Determine the (X, Y) coordinate at the center of the cell enclosing the given text.  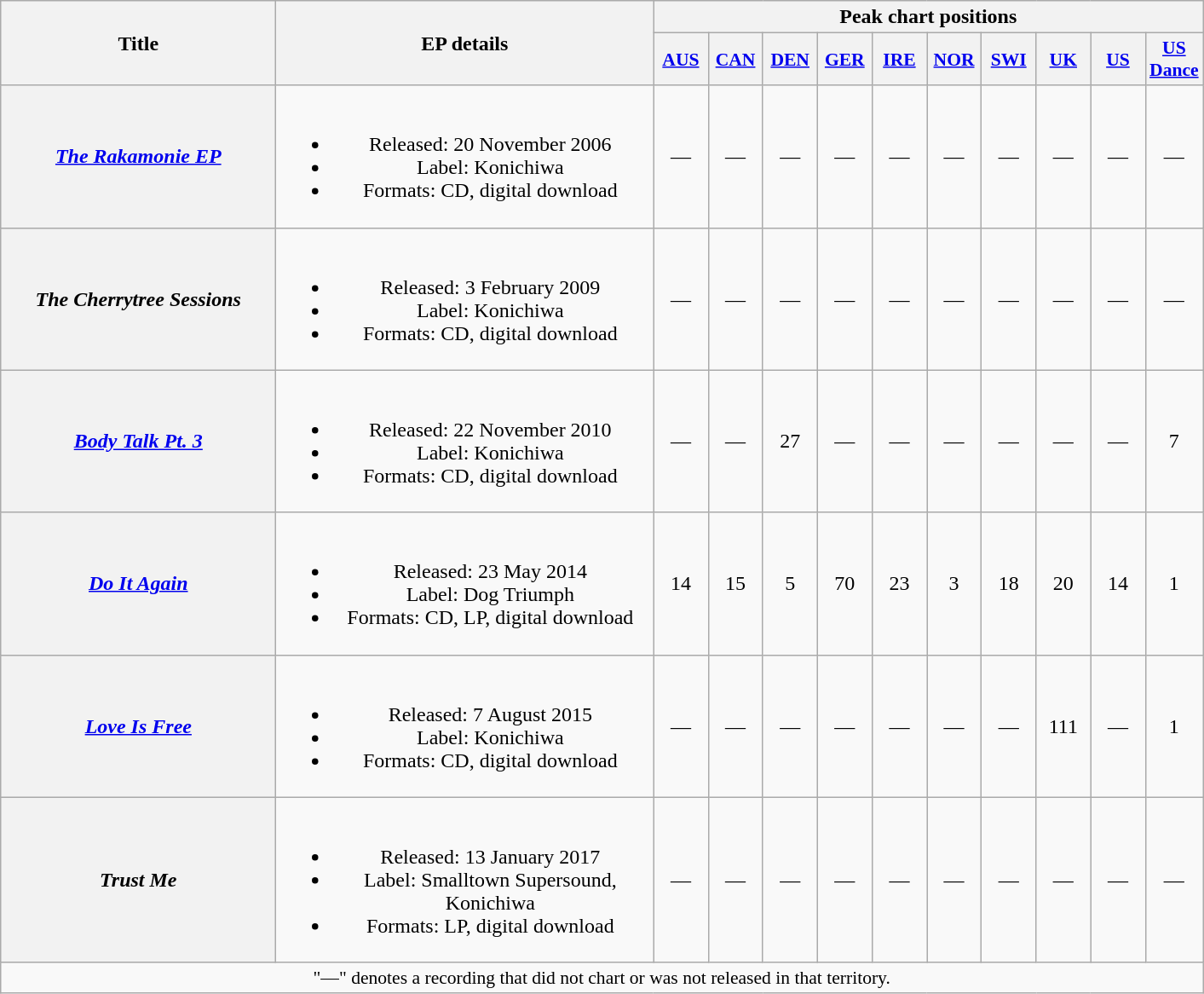
Title (138, 43)
111 (1063, 726)
GER (844, 60)
NOR (954, 60)
US (1118, 60)
20 (1063, 583)
18 (1009, 583)
"—" denotes a recording that did not chart or was not released in that territory. (602, 978)
Trust Me (138, 880)
Released: 3 February 2009Label: KonichiwaFormats: CD, digital download (465, 298)
27 (790, 442)
3 (954, 583)
The Cherrytree Sessions (138, 298)
EP details (465, 43)
23 (899, 583)
Body Talk Pt. 3 (138, 442)
SWI (1009, 60)
Do It Again (138, 583)
CAN (735, 60)
IRE (899, 60)
UK (1063, 60)
AUS (681, 60)
Released: 20 November 2006Label: KonichiwaFormats: CD, digital download (465, 157)
US Dance (1174, 60)
Released: 7 August 2015Label: KonichiwaFormats: CD, digital download (465, 726)
70 (844, 583)
DEN (790, 60)
Released: 23 May 2014Label: Dog TriumphFormats: CD, LP, digital download (465, 583)
15 (735, 583)
Released: 13 January 2017Label: Smalltown Supersound, KonichiwaFormats: LP, digital download (465, 880)
5 (790, 583)
Peak chart positions (929, 17)
Released: 22 November 2010Label: KonichiwaFormats: CD, digital download (465, 442)
Love Is Free (138, 726)
The Rakamonie EP (138, 157)
7 (1174, 442)
